Provide the [x, y] coordinate of the cell's center where the given text is located.  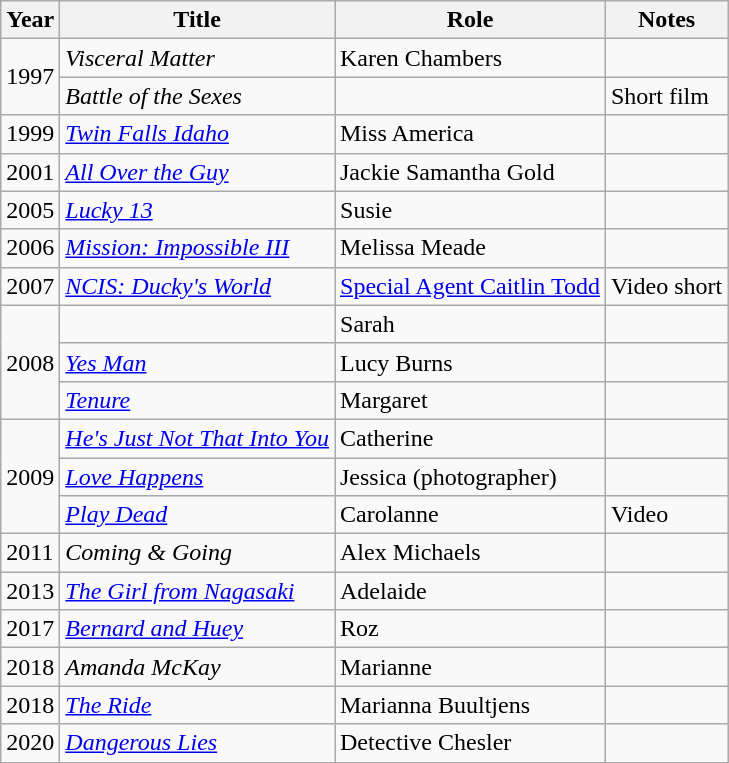
2020 [30, 743]
Love Happens [198, 477]
Visceral Matter [198, 58]
Roz [470, 629]
2006 [30, 248]
The Ride [198, 705]
Marianne [470, 667]
Amanda McKay [198, 667]
Mission: Impossible III [198, 248]
2001 [30, 172]
Year [30, 20]
Carolanne [470, 515]
2008 [30, 362]
Karen Chambers [470, 58]
Melissa Meade [470, 248]
Video [666, 515]
Jessica (photographer) [470, 477]
Short film [666, 96]
The Girl from Nagasaki [198, 591]
Miss America [470, 134]
NCIS: Ducky's World [198, 286]
1997 [30, 77]
2009 [30, 476]
Sarah [470, 324]
Role [470, 20]
Special Agent Caitlin Todd [470, 286]
Detective Chesler [470, 743]
2005 [30, 210]
2013 [30, 591]
Title [198, 20]
Catherine [470, 438]
Tenure [198, 400]
2011 [30, 553]
Battle of the Sexes [198, 96]
Margaret [470, 400]
Lucy Burns [470, 362]
Bernard and Huey [198, 629]
2017 [30, 629]
Yes Man [198, 362]
1999 [30, 134]
2007 [30, 286]
Play Dead [198, 515]
Notes [666, 20]
Adelaide [470, 591]
Twin Falls Idaho [198, 134]
Marianna Buultjens [470, 705]
Susie [470, 210]
He's Just Not That Into You [198, 438]
Coming & Going [198, 553]
Jackie Samantha Gold [470, 172]
Alex Michaels [470, 553]
Dangerous Lies [198, 743]
Video short [666, 286]
All Over the Guy [198, 172]
Lucky 13 [198, 210]
